Identify which cell holds the provided text, then report its [X, Y] central coordinate. 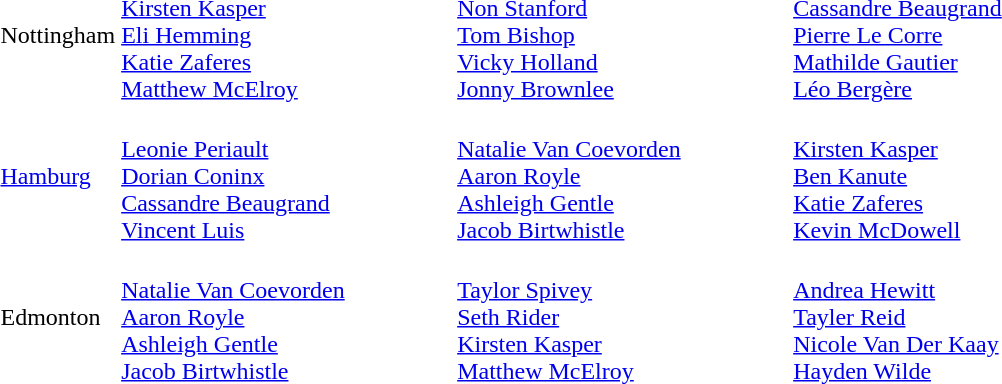
Natalie Van CoevordenAaron RoyleAshleigh GentleJacob Birtwhistle [622, 176]
Leonie PeriaultDorian ConinxCassandre BeaugrandVincent Luis [286, 176]
